Return [x, y] of the center of cell containing provided text 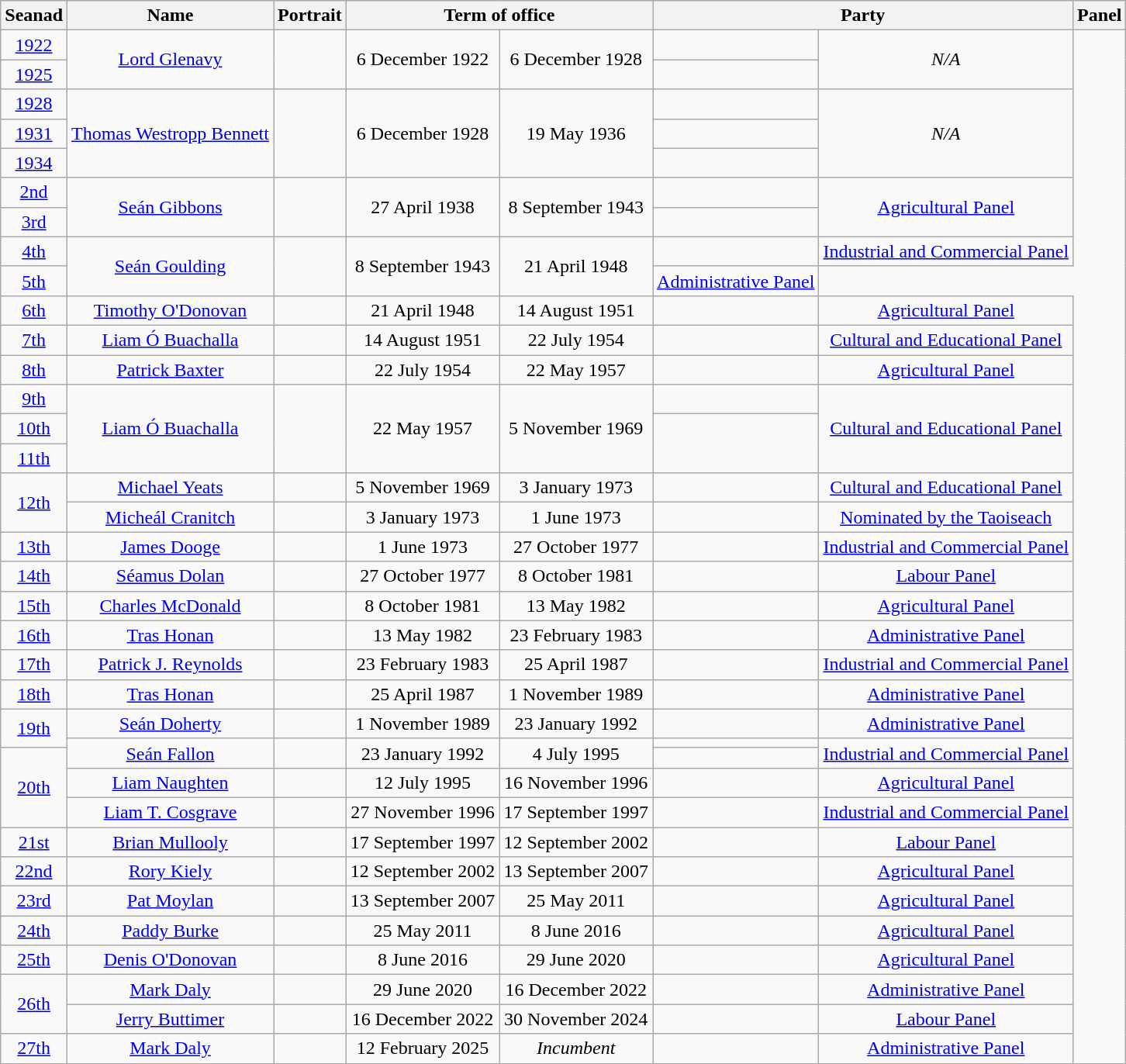
23rd [34, 901]
1928 [34, 104]
4 July 1995 [576, 753]
15th [34, 606]
25th [34, 960]
Charles McDonald [171, 606]
2nd [34, 192]
Term of office [499, 16]
12 February 2025 [423, 1048]
Seán Doherty [171, 724]
27 April 1938 [423, 207]
5th [34, 281]
Séamus Dolan [171, 576]
James Dooge [171, 547]
30 November 2024 [576, 1019]
13th [34, 547]
17th [34, 665]
Seán Gibbons [171, 207]
24th [34, 931]
Rory Kiely [171, 872]
18th [34, 694]
Party [863, 16]
22nd [34, 872]
20th [34, 786]
27 November 1996 [423, 812]
Brian Mullooly [171, 841]
19 May 1936 [576, 133]
1925 [34, 74]
Name [171, 16]
1922 [34, 45]
6th [34, 310]
27th [34, 1048]
Seanad [34, 16]
8th [34, 370]
Panel [1100, 16]
16 November 1996 [576, 782]
1934 [34, 163]
Liam T. Cosgrave [171, 812]
Thomas Westropp Bennett [171, 133]
Micheál Cranitch [171, 517]
3rd [34, 222]
1931 [34, 133]
10th [34, 429]
Pat Moylan [171, 901]
4th [34, 251]
Patrick J. Reynolds [171, 665]
9th [34, 399]
Liam Naughten [171, 782]
Timothy O'Donovan [171, 310]
Lord Glenavy [171, 60]
7th [34, 340]
Portrait [309, 16]
Incumbent [576, 1048]
6 December 1922 [423, 60]
14th [34, 576]
11th [34, 458]
Seán Goulding [171, 266]
Nominated by the Taoiseach [946, 517]
Seán Fallon [171, 753]
Paddy Burke [171, 931]
Jerry Buttimer [171, 1019]
26th [34, 1004]
Michael Yeats [171, 488]
Patrick Baxter [171, 370]
Denis O'Donovan [171, 960]
12 July 1995 [423, 782]
19th [34, 727]
12th [34, 503]
16th [34, 635]
21st [34, 841]
